Capture the cell that displays the provided text and extract its [x, y] central coordinate. 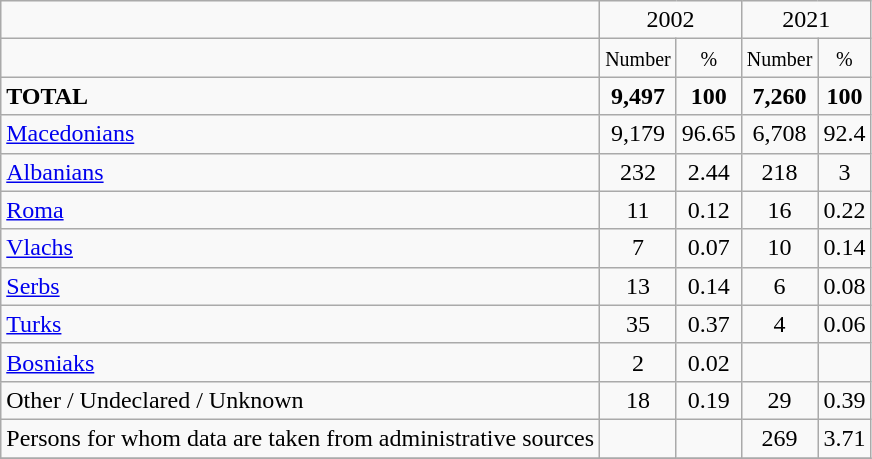
Serbs [300, 286]
6 [780, 286]
Persons for whom data are taken from administrative sources [300, 438]
Bosniaks [300, 362]
2002 [671, 20]
29 [780, 400]
2021 [806, 20]
11 [638, 210]
9,497 [638, 96]
16 [780, 210]
0.02 [708, 362]
0.12 [708, 210]
92.4 [844, 134]
0.22 [844, 210]
6,708 [780, 134]
0.37 [708, 324]
3.71 [844, 438]
0.07 [708, 248]
96.65 [708, 134]
Macedonians [300, 134]
7 [638, 248]
232 [638, 172]
Turks [300, 324]
7,260 [780, 96]
218 [780, 172]
0.08 [844, 286]
269 [780, 438]
35 [638, 324]
2.44 [708, 172]
Other / Undeclared / Unknown [300, 400]
Albanians [300, 172]
18 [638, 400]
2 [638, 362]
0.19 [708, 400]
4 [780, 324]
3 [844, 172]
13 [638, 286]
Vlachs [300, 248]
0.39 [844, 400]
TOTAL [300, 96]
0.06 [844, 324]
Roma [300, 210]
10 [780, 248]
9,179 [638, 134]
